For the text-containing cell, return its midpoint in (X, Y) coordinate format. 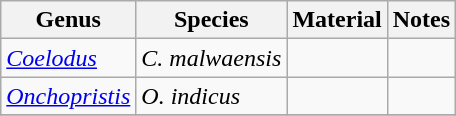
Material (337, 20)
Onchopristis (68, 96)
Species (212, 20)
Coelodus (68, 58)
C. malwaensis (212, 58)
Notes (421, 20)
Genus (68, 20)
O. indicus (212, 96)
